For the text-containing cell, return its midpoint in (x, y) coordinate format. 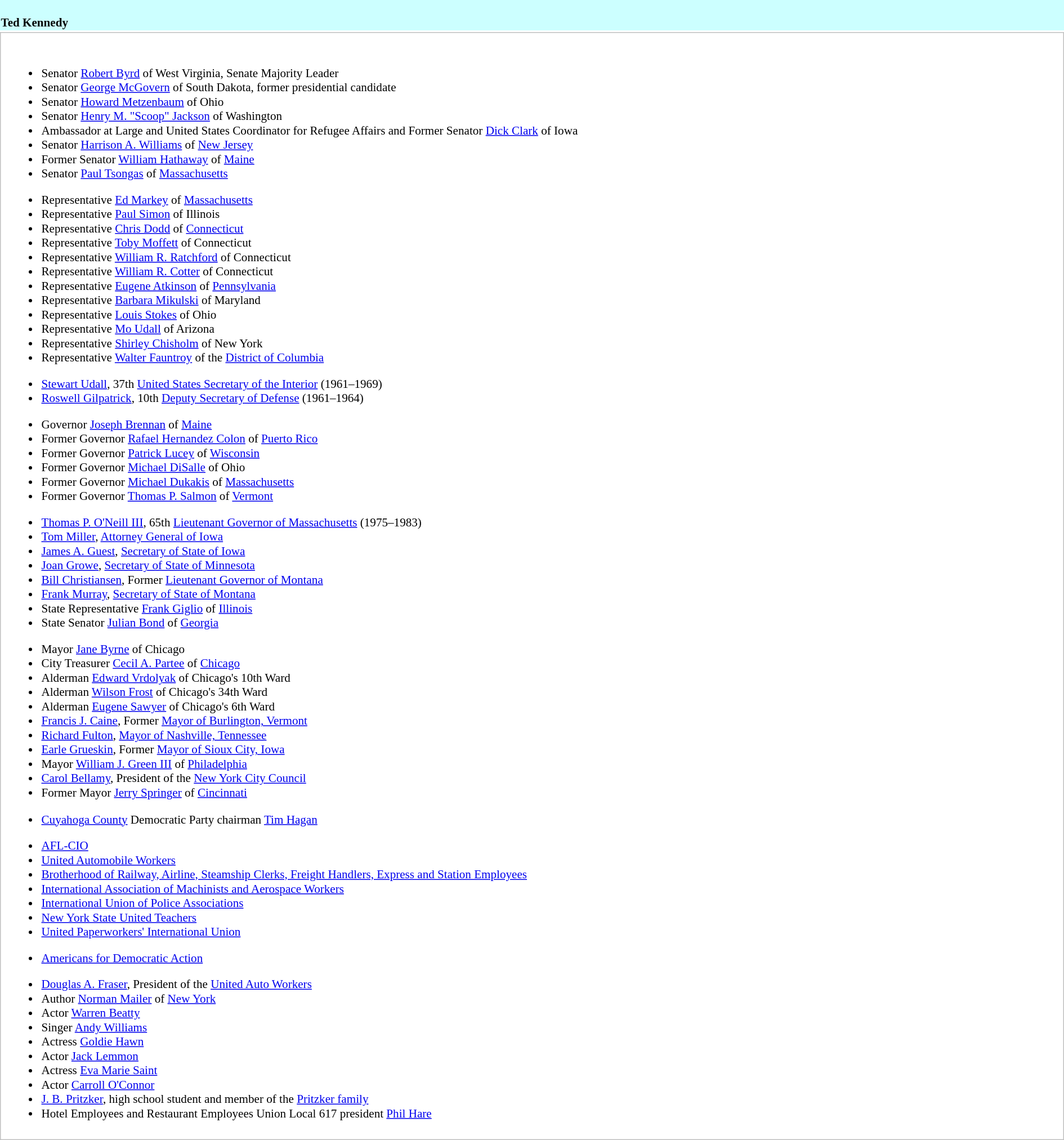
Ted Kennedy (532, 15)
